Extract the [x, y] coordinate from the center of the cell holding the provided text.  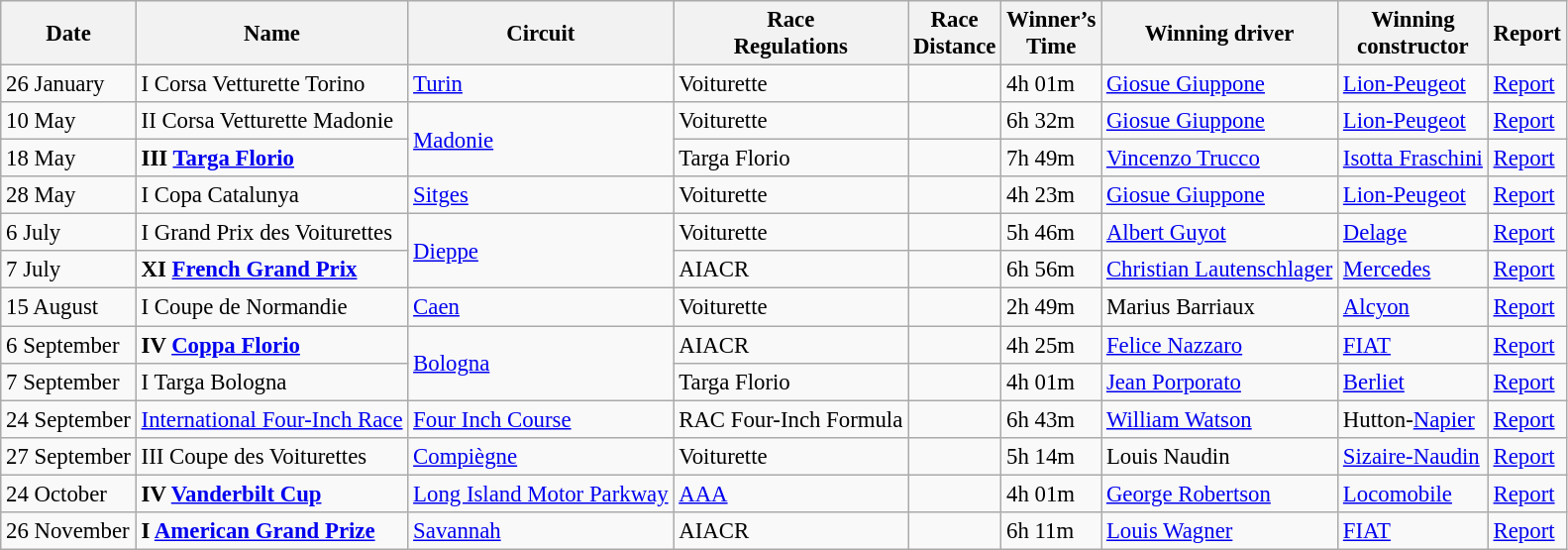
Sitges [541, 195]
2h 49m [1052, 307]
Bologna [541, 363]
George Robertson [1220, 494]
Winner’sTime [1052, 34]
6h 43m [1052, 419]
Dieppe [541, 252]
4h 25m [1052, 345]
Mercedes [1413, 271]
Hutton-Napier [1413, 419]
6h 11m [1052, 531]
6h 56m [1052, 271]
Locomobile [1413, 494]
7 July [68, 271]
Alcyon [1413, 307]
Berliet [1413, 382]
RaceRegulations [790, 34]
Albert Guyot [1220, 233]
RaceDistance [955, 34]
Jean Porporato [1220, 382]
Caen [541, 307]
Name [271, 34]
I American Grand Prize [271, 531]
Madonie [541, 139]
III Targa Florio [271, 159]
Sizaire-Naudin [1413, 456]
IV Vanderbilt Cup [271, 494]
6 September [68, 345]
International Four-Inch Race [271, 419]
I Targa Bologna [271, 382]
28 May [68, 195]
15 August [68, 307]
William Watson [1220, 419]
24 October [68, 494]
Compiègne [541, 456]
Winningconstructor [1413, 34]
Winning driver [1220, 34]
5h 14m [1052, 456]
26 January [68, 84]
4h 23m [1052, 195]
6h 32m [1052, 121]
Long Island Motor Parkway [541, 494]
RAC Four-Inch Formula [790, 419]
26 November [68, 531]
10 May [68, 121]
Date [68, 34]
III Coupe des Voiturettes [271, 456]
Isotta Fraschini [1413, 159]
Marius Barriaux [1220, 307]
Vincenzo Trucco [1220, 159]
IV Coppa Florio [271, 345]
I Copa Catalunya [271, 195]
24 September [68, 419]
7h 49m [1052, 159]
AAA [790, 494]
Delage [1413, 233]
Four Inch Course [541, 419]
Circuit [541, 34]
Louis Naudin [1220, 456]
5h 46m [1052, 233]
Savannah [541, 531]
XI French Grand Prix [271, 271]
I Grand Prix des Voiturettes [271, 233]
27 September [68, 456]
18 May [68, 159]
7 September [68, 382]
I Corsa Vetturette Torino [271, 84]
6 July [68, 233]
I Coupe de Normandie [271, 307]
Turin [541, 84]
Louis Wagner [1220, 531]
Christian Lautenschlager [1220, 271]
Felice Nazzaro [1220, 345]
II Corsa Vetturette Madonie [271, 121]
